Search for the cell housing the specified text and yield its [X, Y] center coordinate. 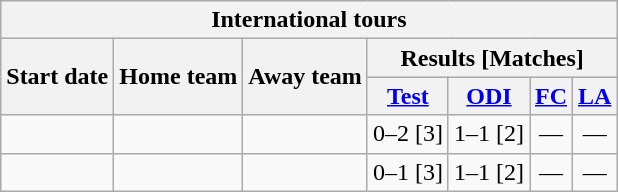
Away team [306, 77]
FC [552, 96]
Home team [178, 77]
LA [595, 96]
Test [408, 96]
0–2 [3] [408, 134]
Results [Matches] [492, 58]
ODI [488, 96]
International tours [309, 20]
0–1 [3] [408, 172]
Start date [58, 77]
